Search for the cell housing the specified text and yield its [X, Y] center coordinate. 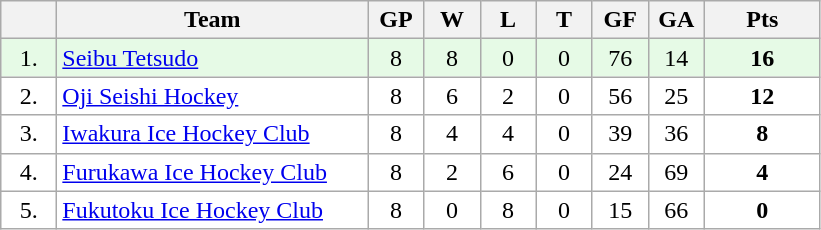
W [452, 20]
15 [620, 210]
Iwakura Ice Hockey Club [212, 134]
69 [676, 172]
Team [212, 20]
66 [676, 210]
GF [620, 20]
39 [620, 134]
2. [29, 96]
3. [29, 134]
16 [762, 58]
Oji Seishi Hockey [212, 96]
T [564, 20]
Seibu Tetsudo [212, 58]
5. [29, 210]
Fukutoku Ice Hockey Club [212, 210]
12 [762, 96]
1. [29, 58]
4. [29, 172]
Pts [762, 20]
25 [676, 96]
GP [396, 20]
Furukawa Ice Hockey Club [212, 172]
14 [676, 58]
GA [676, 20]
36 [676, 134]
56 [620, 96]
L [508, 20]
76 [620, 58]
24 [620, 172]
